For the text-containing cell, return its midpoint in [X, Y] coordinate format. 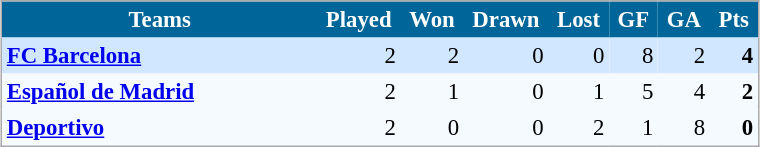
Teams [160, 20]
FC Barcelona [160, 56]
Deportivo [160, 128]
Lost [578, 20]
Won [432, 20]
5 [634, 92]
GF [634, 20]
Played [358, 20]
Español de Madrid [160, 92]
GA [684, 20]
Drawn [506, 20]
Pts [734, 20]
